Output the (X, Y) coordinate of the center of the cell containing the given text.  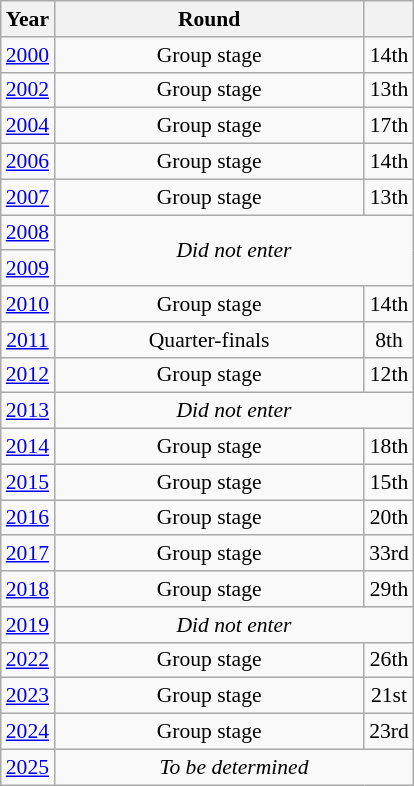
2010 (28, 304)
2017 (28, 554)
18th (389, 447)
2025 (28, 767)
2013 (28, 411)
20th (389, 518)
Year (28, 19)
2012 (28, 375)
2023 (28, 696)
12th (389, 375)
2011 (28, 340)
Round (209, 19)
21st (389, 696)
2018 (28, 589)
2008 (28, 233)
23rd (389, 732)
2002 (28, 90)
2004 (28, 126)
17th (389, 126)
15th (389, 482)
To be determined (234, 767)
2000 (28, 55)
2007 (28, 197)
26th (389, 660)
2006 (28, 162)
2016 (28, 518)
2024 (28, 732)
Quarter-finals (209, 340)
2022 (28, 660)
8th (389, 340)
2014 (28, 447)
2019 (28, 625)
29th (389, 589)
33rd (389, 554)
2015 (28, 482)
2009 (28, 269)
